Output the [x, y] coordinate of the center of the cell containing the given text.  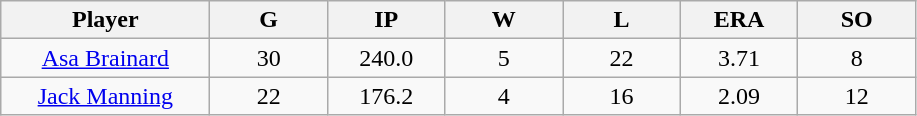
L [622, 20]
12 [857, 96]
30 [269, 58]
W [504, 20]
SO [857, 20]
240.0 [386, 58]
4 [504, 96]
Asa Brainard [106, 58]
5 [504, 58]
176.2 [386, 96]
G [269, 20]
ERA [739, 20]
16 [622, 96]
Jack Manning [106, 96]
8 [857, 58]
2.09 [739, 96]
3.71 [739, 58]
IP [386, 20]
Player [106, 20]
